Find where the given text appears and provide that cell's center as [X, Y] coordinate. 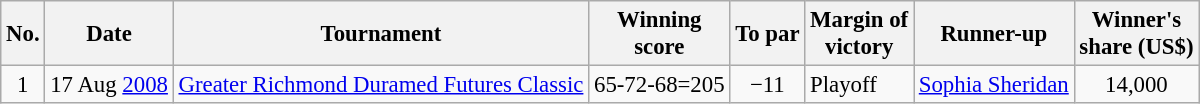
17 Aug 2008 [109, 85]
Tournament [381, 34]
65-72-68=205 [660, 85]
Margin ofvictory [860, 34]
Sophia Sheridan [994, 85]
Winner'sshare (US$) [1136, 34]
Runner-up [994, 34]
−11 [768, 85]
Winningscore [660, 34]
Playoff [860, 85]
To par [768, 34]
1 [23, 85]
No. [23, 34]
Date [109, 34]
14,000 [1136, 85]
Greater Richmond Duramed Futures Classic [381, 85]
